From the cell containing the given text, extract its center point as (X, Y) coordinate. 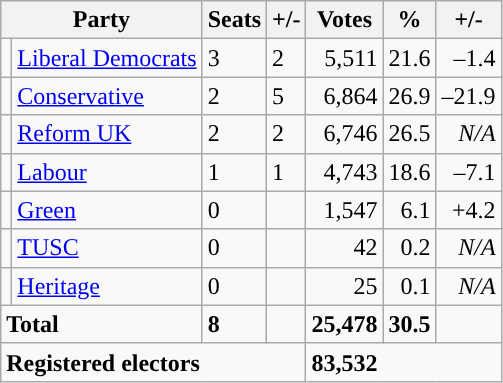
83,532 (404, 362)
Liberal Democrats (107, 58)
Party (102, 20)
1,547 (344, 210)
18.6 (410, 172)
6,746 (344, 134)
0.1 (410, 286)
42 (344, 248)
25 (344, 286)
5 (286, 96)
8 (234, 324)
Registered electors (154, 362)
% (410, 20)
3 (234, 58)
Seats (234, 20)
Labour (107, 172)
Heritage (107, 286)
Reform UK (107, 134)
Total (102, 324)
21.6 (410, 58)
26.9 (410, 96)
6.1 (410, 210)
5,511 (344, 58)
TUSC (107, 248)
–7.1 (468, 172)
+4.2 (468, 210)
26.5 (410, 134)
Votes (344, 20)
4,743 (344, 172)
0.2 (410, 248)
6,864 (344, 96)
Conservative (107, 96)
30.5 (410, 324)
Green (107, 210)
–21.9 (468, 96)
–1.4 (468, 58)
25,478 (344, 324)
